Return (X, Y) of the center of cell containing provided text 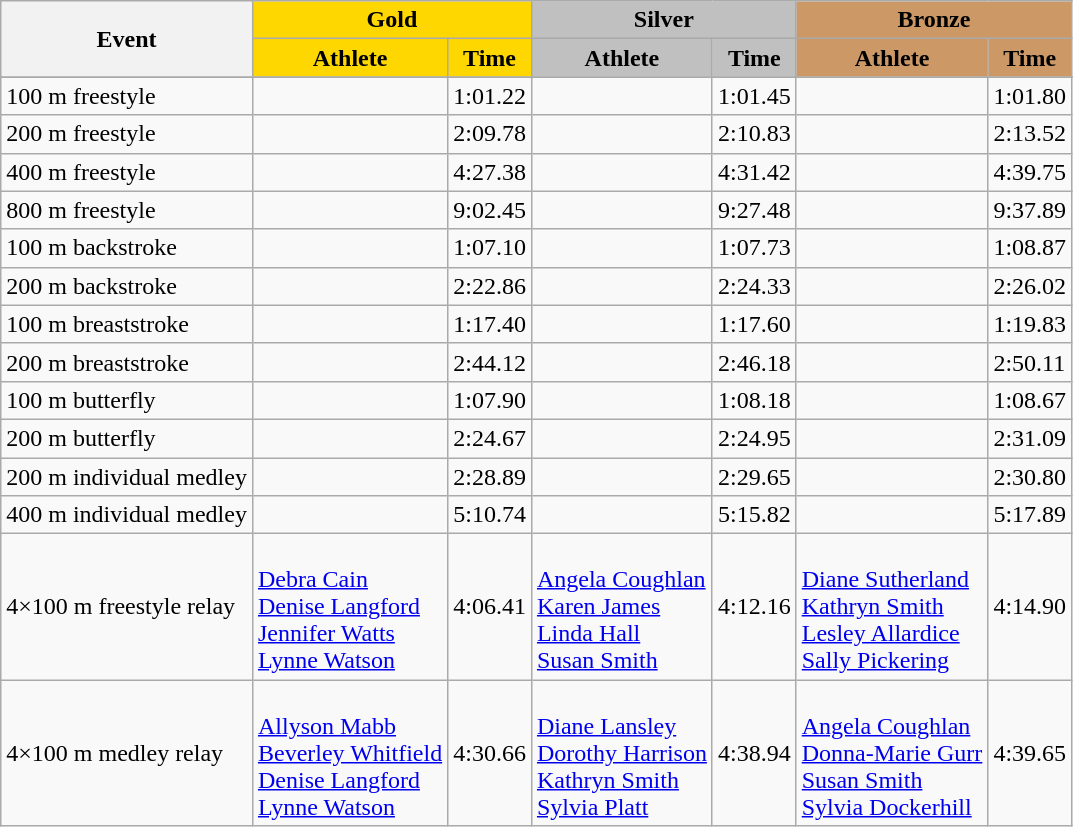
2:22.86 (490, 286)
1:07.10 (490, 248)
2:24.67 (490, 438)
1:17.40 (490, 324)
Allyson MabbBeverley WhitfieldDenise LangfordLynne Watson (350, 753)
5:15.82 (754, 515)
4:30.66 (490, 753)
4×100 m freestyle relay (127, 607)
1:19.83 (1030, 324)
1:07.90 (490, 400)
100 m breaststroke (127, 324)
2:46.18 (754, 362)
4:12.16 (754, 607)
2:26.02 (1030, 286)
1:08.18 (754, 400)
2:13.52 (1030, 134)
400 m freestyle (127, 172)
1:07.73 (754, 248)
4:14.90 (1030, 607)
200 m individual medley (127, 477)
2:44.12 (490, 362)
2:24.33 (754, 286)
Diane LansleyDorothy HarrisonKathryn SmithSylvia Platt (622, 753)
200 m breaststroke (127, 362)
9:37.89 (1030, 210)
100 m freestyle (127, 96)
2:28.89 (490, 477)
200 m freestyle (127, 134)
5:17.89 (1030, 515)
400 m individual medley (127, 515)
9:27.48 (754, 210)
4:06.41 (490, 607)
1:08.87 (1030, 248)
1:17.60 (754, 324)
2:50.11 (1030, 362)
Diane SutherlandKathryn SmithLesley AllardiceSally Pickering (892, 607)
2:30.80 (1030, 477)
9:02.45 (490, 210)
2:24.95 (754, 438)
4×100 m medley relay (127, 753)
Silver (664, 20)
2:10.83 (754, 134)
Bronze (934, 20)
200 m backstroke (127, 286)
Debra CainDenise LangfordJennifer WattsLynne Watson (350, 607)
2:29.65 (754, 477)
1:01.80 (1030, 96)
Event (127, 39)
4:27.38 (490, 172)
Gold (392, 20)
4:38.94 (754, 753)
800 m freestyle (127, 210)
4:39.65 (1030, 753)
4:31.42 (754, 172)
Angela CoughlanKaren JamesLinda HallSusan Smith (622, 607)
1:08.67 (1030, 400)
4:39.75 (1030, 172)
1:01.45 (754, 96)
Angela CoughlanDonna-Marie GurrSusan SmithSylvia Dockerhill (892, 753)
2:09.78 (490, 134)
1:01.22 (490, 96)
5:10.74 (490, 515)
2:31.09 (1030, 438)
200 m butterfly (127, 438)
100 m backstroke (127, 248)
100 m butterfly (127, 400)
